Detect which cell encompasses the target text, then output its (x, y) center coordinate. 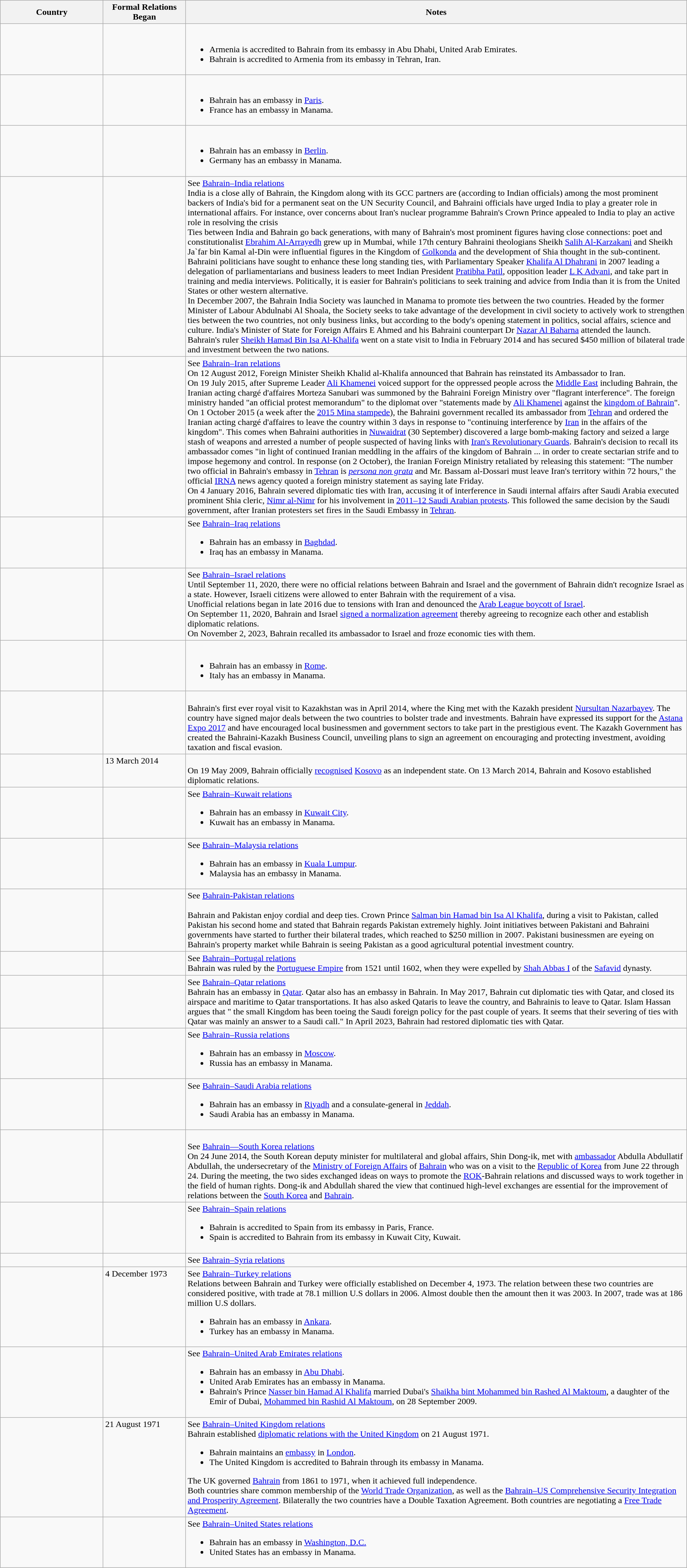
Bahrain has an embassy in Rome.Italy has an embassy in Manama. (436, 666)
On 19 May 2009, Bahrain officially recognised Kosovo as an independent state. On 13 March 2014, Bahrain and Kosovo established diplomatic relations. (436, 770)
Bahrain has an embassy in Paris.France has an embassy in Manama. (436, 100)
Formal Relations Began (144, 12)
13 March 2014 (144, 770)
Notes (436, 12)
Bahrain has an embassy in Berlin.Germany has an embassy in Manama. (436, 151)
21 August 1971 (144, 1467)
4 December 1973 (144, 1307)
See Bahrain–Iraq relationsBahrain has an embassy in Baghdad.Iraq has an embassy in Manama. (436, 542)
See Bahrain–Russia relationsBahrain has an embassy in Moscow.Russia has an embassy in Manama. (436, 1054)
See Bahrain–Kuwait relationsBahrain has an embassy in Kuwait City.Kuwait has an embassy in Manama. (436, 812)
See Bahrain–Syria relations (436, 1260)
See Bahrain–United States relationsBahrain has an embassy in Washington, D.C.United States has an embassy in Manama. (436, 1542)
Country (52, 12)
See Bahrain–Malaysia relationsBahrain has an embassy in Kuala Lumpur.Malaysia has an embassy in Manama. (436, 864)
See Bahrain–Saudi Arabia relationsBahrain has an embassy in Riyadh and a consulate-general in Jeddah.Saudi Arabia has an embassy in Manama. (436, 1104)
